Scan for the cell matching the given text and deliver its (X, Y) coordinate at center. 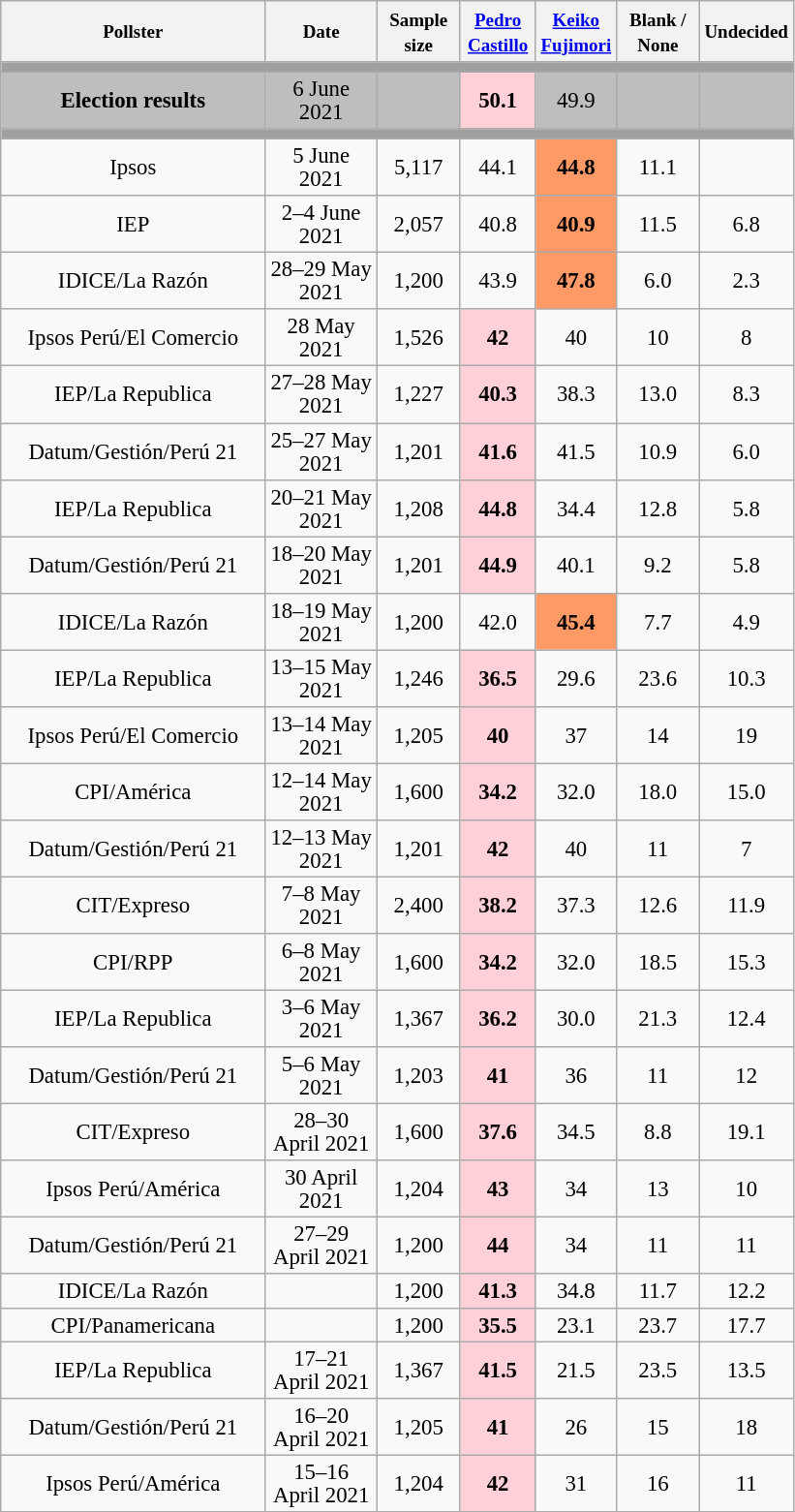
18 (746, 1426)
28–29 May 2021 (321, 281)
8 (746, 339)
3–6 May 2021 (321, 1019)
23.5 (657, 1370)
18.0 (657, 792)
27–28 May 2021 (321, 395)
44.9 (498, 566)
37 (575, 736)
Pollster (134, 31)
Keiko Fujimori (575, 31)
40.9 (575, 225)
13–14 May 2021 (321, 736)
Undecided (746, 31)
40.1 (575, 566)
49.9 (575, 101)
13.5 (746, 1370)
6.8 (746, 225)
23.1 (575, 1325)
34.4 (575, 508)
2,400 (418, 905)
11.9 (746, 905)
42.0 (498, 622)
Ipsos (134, 169)
11.7 (657, 1292)
Sample size (418, 31)
2.3 (746, 281)
29.6 (575, 678)
5,117 (418, 169)
14 (657, 736)
34.5 (575, 1133)
18–19 May 2021 (321, 622)
1,526 (418, 339)
2,057 (418, 225)
21.5 (575, 1370)
7 (746, 849)
15 (657, 1426)
26 (575, 1426)
1,227 (418, 395)
43 (498, 1189)
19 (746, 736)
25–27 May 2021 (321, 451)
Pedro Castillo (498, 31)
37.3 (575, 905)
20–21 May 2021 (321, 508)
CPI/América (134, 792)
37.6 (498, 1133)
12.4 (746, 1019)
Election results (134, 101)
Date (321, 31)
2–4 June 2021 (321, 225)
8.8 (657, 1133)
40.8 (498, 225)
30 April 2021 (321, 1189)
50.1 (498, 101)
IEP (134, 225)
41.6 (498, 451)
41.3 (498, 1292)
1,246 (418, 678)
11.5 (657, 225)
45.4 (575, 622)
13 (657, 1189)
44.1 (498, 169)
43.9 (498, 281)
1,203 (418, 1075)
21.3 (657, 1019)
16 (657, 1484)
17.7 (746, 1325)
12.6 (657, 905)
17–21 April 2021 (321, 1370)
12–13 May 2021 (321, 849)
36 (575, 1075)
30.0 (575, 1019)
CPI/RPP (134, 963)
28–30 April 2021 (321, 1133)
16–20 April 2021 (321, 1426)
31 (575, 1484)
11.1 (657, 169)
40.3 (498, 395)
36.2 (498, 1019)
5–6 May 2021 (321, 1075)
23.6 (657, 678)
35.5 (498, 1325)
12.8 (657, 508)
15.3 (746, 963)
6–8 May 2021 (321, 963)
18–20 May 2021 (321, 566)
38.3 (575, 395)
CPI/Panamericana (134, 1325)
7–8 May 2021 (321, 905)
44 (498, 1246)
13–15 May 2021 (321, 678)
27–29 April 2021 (321, 1246)
28 May 2021 (321, 339)
18.5 (657, 963)
1,208 (418, 508)
Blank / None (657, 31)
38.2 (498, 905)
36.5 (498, 678)
12 (746, 1075)
10.3 (746, 678)
12–14 May 2021 (321, 792)
8.3 (746, 395)
34.8 (575, 1292)
23.7 (657, 1325)
47.8 (575, 281)
12.2 (746, 1292)
7.7 (657, 622)
19.1 (746, 1133)
15–16 April 2021 (321, 1484)
9.2 (657, 566)
15.0 (746, 792)
13.0 (657, 395)
6 June 2021 (321, 101)
10.9 (657, 451)
4.9 (746, 622)
5 June 2021 (321, 169)
